Search for the cell housing the specified text and yield its [x, y] center coordinate. 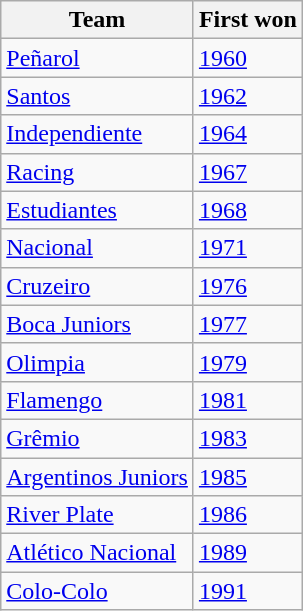
1989 [248, 553]
1981 [248, 400]
Racing [98, 172]
1967 [248, 172]
1968 [248, 210]
Cruzeiro [98, 286]
Nacional [98, 248]
Argentinos Juniors [98, 477]
1977 [248, 324]
Colo-Colo [98, 591]
Grêmio [98, 438]
1962 [248, 96]
River Plate [98, 515]
1986 [248, 515]
Atlético Nacional [98, 553]
Santos [98, 96]
Independiente [98, 134]
First won [248, 20]
Estudiantes [98, 210]
Flamengo [98, 400]
Boca Juniors [98, 324]
1991 [248, 591]
Olimpia [98, 362]
Peñarol [98, 58]
1983 [248, 438]
1964 [248, 134]
1976 [248, 286]
1971 [248, 248]
1979 [248, 362]
Team [98, 20]
1960 [248, 58]
1985 [248, 477]
